Find where the given text appears and provide that cell's center as [X, Y] coordinate. 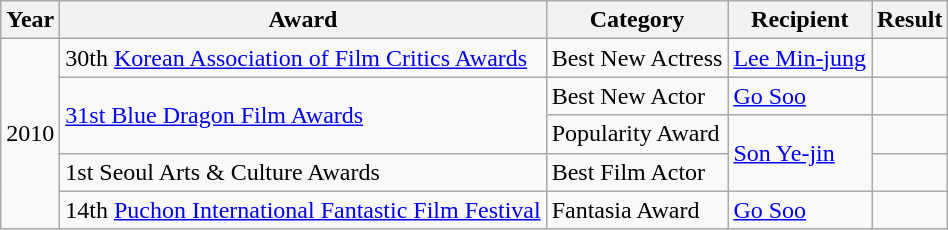
Fantasia Award [637, 210]
1st Seoul Arts & Culture Awards [303, 172]
2010 [30, 134]
Category [637, 20]
14th Puchon International Fantastic Film Festival [303, 210]
30th Korean Association of Film Critics Awards [303, 58]
Award [303, 20]
Best Film Actor [637, 172]
Year [30, 20]
Lee Min-jung [800, 58]
Son Ye-jin [800, 153]
Best New Actress [637, 58]
Popularity Award [637, 134]
Best New Actor [637, 96]
Recipient [800, 20]
31st Blue Dragon Film Awards [303, 115]
Result [910, 20]
